Extract the (X, Y) coordinate from the center of the cell holding the provided text.  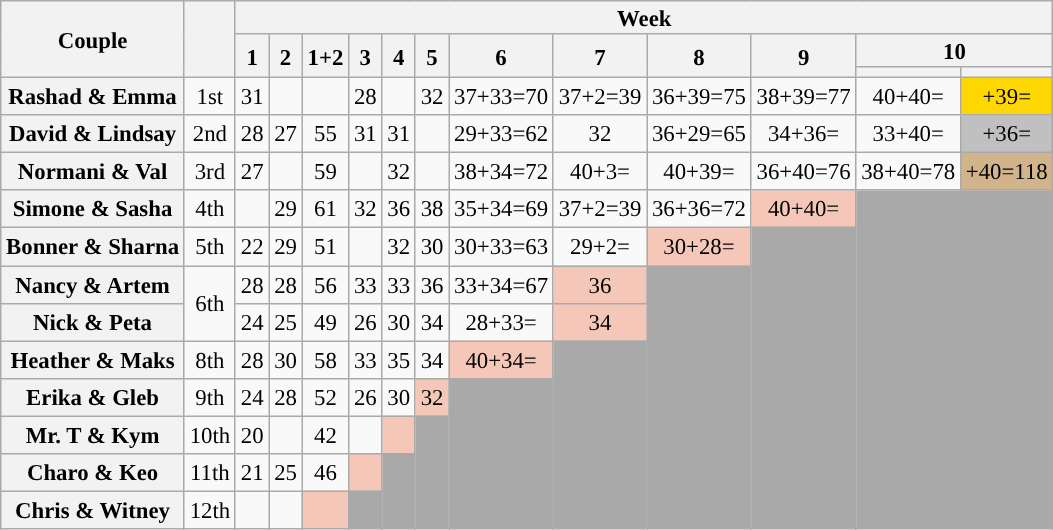
51 (325, 247)
33+40= (908, 134)
49 (325, 322)
Nick & Peta (93, 322)
61 (325, 209)
5th (210, 247)
35+34=69 (502, 209)
36+29=65 (700, 134)
David & Lindsay (93, 134)
4 (398, 56)
30+33=63 (502, 247)
38+39=77 (804, 97)
1 (252, 56)
28+33= (502, 322)
35 (398, 360)
Nancy & Artem (93, 285)
6 (502, 56)
Couple (93, 40)
Normani & Val (93, 172)
1st (210, 97)
Week (644, 18)
55 (325, 134)
Charo & Keo (93, 473)
12th (210, 510)
Heather & Maks (93, 360)
7 (600, 56)
1+2 (325, 56)
9 (804, 56)
29+33=62 (502, 134)
2nd (210, 134)
56 (325, 285)
Chris & Witney (93, 510)
40+34= (502, 360)
Simone & Sasha (93, 209)
33+34=67 (502, 285)
22 (252, 247)
3rd (210, 172)
3 (366, 56)
11th (210, 473)
36+40=76 (804, 172)
21 (252, 473)
29+2= (600, 247)
+40=118 (1007, 172)
4th (210, 209)
Mr. T & Kym (93, 435)
36+39=75 (700, 97)
2 (286, 56)
42 (325, 435)
38 (432, 209)
52 (325, 397)
30+28= (700, 247)
36+36=72 (700, 209)
10 (954, 50)
8th (210, 360)
8 (700, 56)
+36= (1007, 134)
46 (325, 473)
34+36= (804, 134)
38+34=72 (502, 172)
40+39= (700, 172)
6th (210, 304)
5 (432, 56)
59 (325, 172)
Bonner & Sharna (93, 247)
37+33=70 (502, 97)
10th (210, 435)
40+3= (600, 172)
+39= (1007, 97)
9th (210, 397)
38+40=78 (908, 172)
Rashad & Emma (93, 97)
Erika & Gleb (93, 397)
58 (325, 360)
20 (252, 435)
